Extract the [x, y] coordinate from the center of the cell holding the provided text.  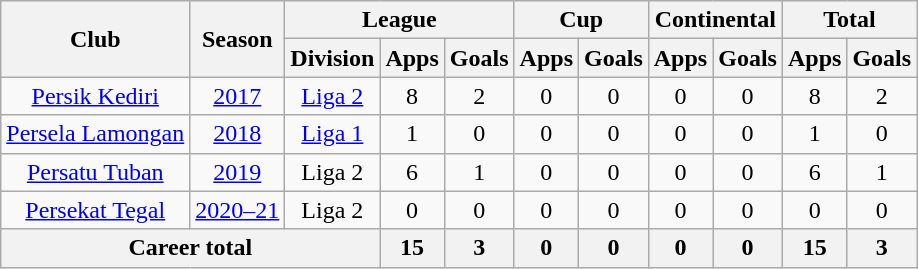
Persela Lamongan [96, 134]
2017 [238, 96]
Division [332, 58]
2020–21 [238, 210]
Career total [190, 248]
Season [238, 39]
Liga 1 [332, 134]
2018 [238, 134]
Persik Kediri [96, 96]
2019 [238, 172]
Persatu Tuban [96, 172]
Cup [581, 20]
Persekat Tegal [96, 210]
Continental [715, 20]
League [400, 20]
Club [96, 39]
Total [849, 20]
